Provide the [X, Y] coordinate of the cell's center where the given text is located.  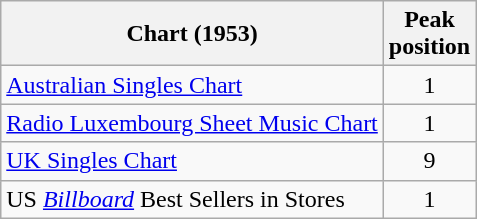
Peak position [429, 34]
UK Singles Chart [192, 161]
Chart (1953) [192, 34]
9 [429, 161]
US Billboard Best Sellers in Stores [192, 199]
Australian Singles Chart [192, 85]
Radio Luxembourg Sheet Music Chart [192, 123]
